Extract the [X, Y] coordinate from the center of the cell holding the provided text.  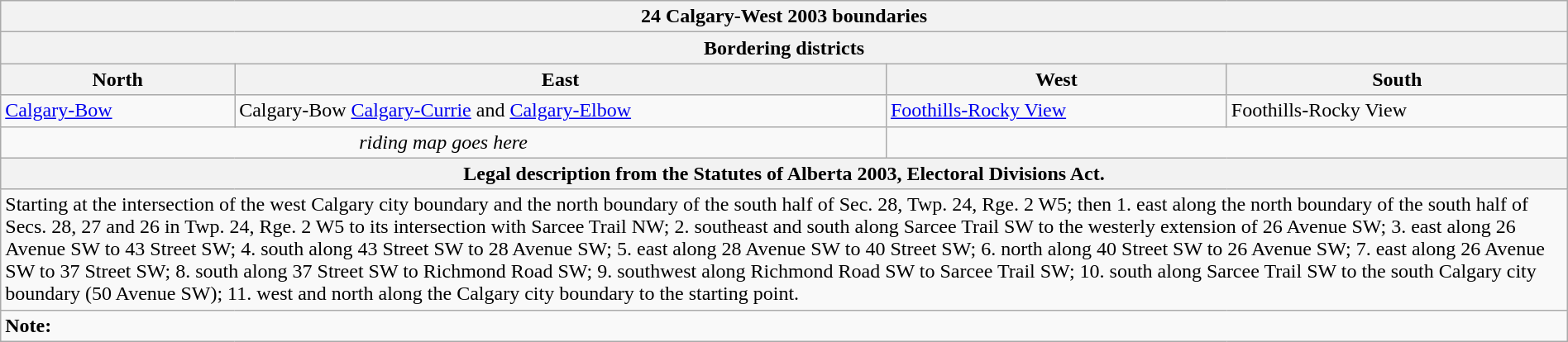
riding map goes here [443, 142]
East [561, 79]
Note: [784, 325]
Bordering districts [784, 48]
North [117, 79]
Legal description from the Statutes of Alberta 2003, Electoral Divisions Act. [784, 173]
West [1056, 79]
South [1397, 79]
24 Calgary-West 2003 boundaries [784, 17]
Calgary-Bow Calgary-Currie and Calgary-Elbow [561, 111]
Calgary-Bow [117, 111]
